From the cell containing the given text, extract its center point as [X, Y] coordinate. 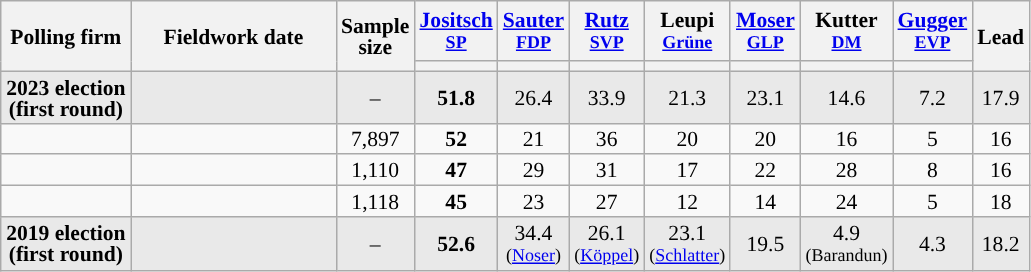
4.3 [933, 244]
28 [846, 170]
Lead [1000, 36]
1,110 [375, 170]
7.2 [933, 97]
19.5 [765, 244]
45 [456, 202]
36 [606, 138]
18.2 [1000, 244]
47 [456, 170]
7,897 [375, 138]
52 [456, 138]
23 [534, 202]
29 [534, 170]
JositschSP [456, 31]
SauterFDP [534, 31]
23.1(Schlatter) [687, 244]
52.6 [456, 244]
24 [846, 202]
1,118 [375, 202]
MoserGLP [765, 31]
51.8 [456, 97]
14 [765, 202]
14.6 [846, 97]
RutzSVP [606, 31]
18 [1000, 202]
27 [606, 202]
23.1 [765, 97]
21.3 [687, 97]
26.4 [534, 97]
26.1(Köppel) [606, 244]
Samplesize [375, 36]
GuggerEVP [933, 31]
2019 election (first round) [66, 244]
21 [534, 138]
12 [687, 202]
17.9 [1000, 97]
34.4(Noser) [534, 244]
LeupiGrüne [687, 31]
4.9(Barandun) [846, 244]
17 [687, 170]
2023 election (first round) [66, 97]
8 [933, 170]
31 [606, 170]
Polling firm [66, 36]
KutterDM [846, 31]
22 [765, 170]
Fieldwork date [234, 36]
33.9 [606, 97]
